Search for the cell housing the specified text and yield its (X, Y) center coordinate. 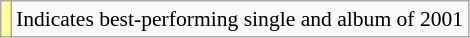
Indicates best-performing single and album of 2001 (240, 19)
